From the cell containing the given text, extract its center point as [X, Y] coordinate. 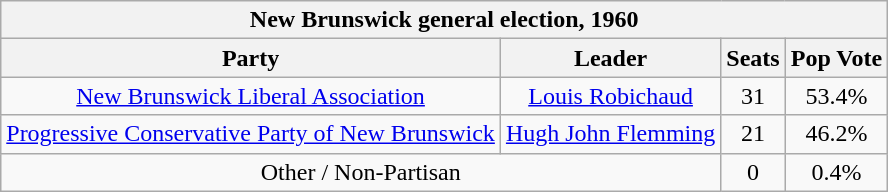
46.2% [836, 134]
New Brunswick Liberal Association [251, 96]
Seats [753, 58]
Progressive Conservative Party of New Brunswick [251, 134]
New Brunswick general election, 1960 [444, 20]
Leader [610, 58]
53.4% [836, 96]
0.4% [836, 172]
Hugh John Flemming [610, 134]
0 [753, 172]
Pop Vote [836, 58]
Louis Robichaud [610, 96]
Party [251, 58]
21 [753, 134]
31 [753, 96]
Other / Non-Partisan [361, 172]
